Find where the given text appears and provide that cell's center as (X, Y) coordinate. 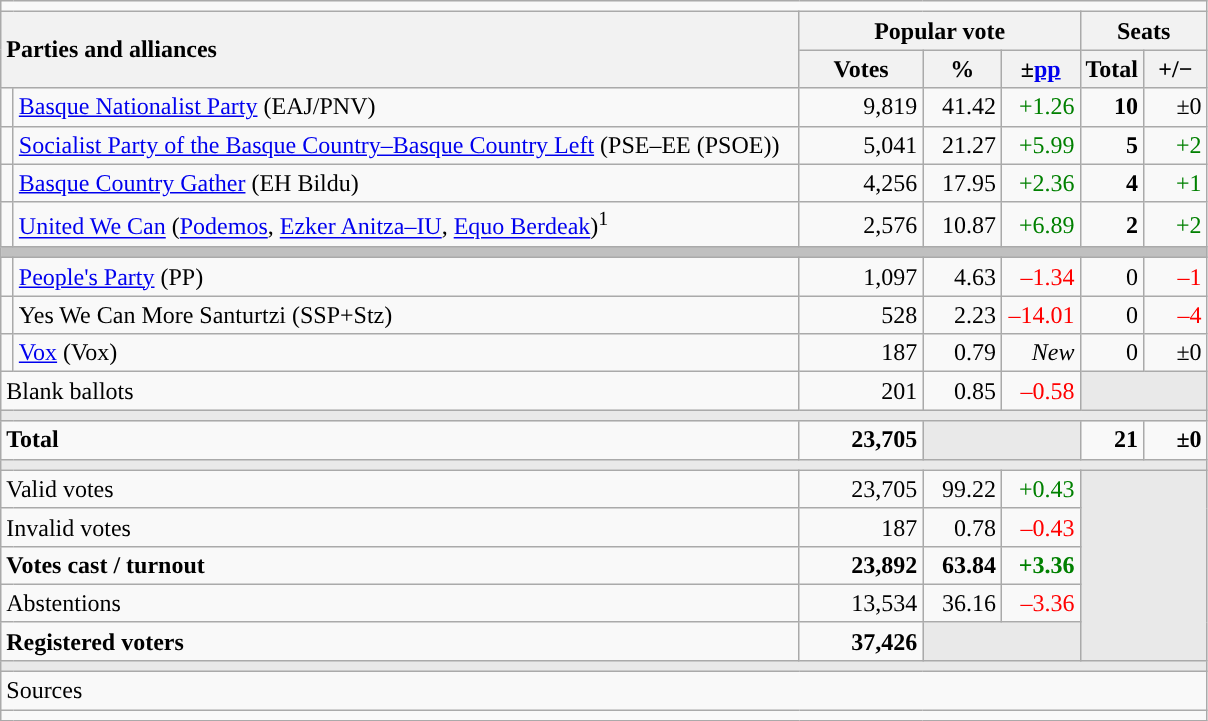
+/− (1176, 69)
–0.58 (1040, 391)
% (962, 69)
21.27 (962, 145)
Registered voters (400, 641)
9,819 (861, 107)
New (1040, 353)
+0.43 (1040, 489)
4.63 (962, 277)
0.78 (962, 527)
–0.43 (1040, 527)
Sources (604, 691)
+1 (1176, 183)
+3.36 (1040, 565)
1,097 (861, 277)
Seats (1144, 31)
United We Can (Podemos, Ezker Anitza–IU, Equo Berdeak)1 (406, 224)
Socialist Party of the Basque Country–Basque Country Left (PSE–EE (PSOE)) (406, 145)
+2.36 (1040, 183)
37,426 (861, 641)
Popular vote (940, 31)
Invalid votes (400, 527)
–1.34 (1040, 277)
10 (1112, 107)
0.79 (962, 353)
–4 (1176, 315)
5 (1112, 145)
–3.36 (1040, 603)
201 (861, 391)
2.23 (962, 315)
Abstentions (400, 603)
Yes We Can More Santurtzi (SSP+Stz) (406, 315)
2 (1112, 224)
23,892 (861, 565)
Votes cast / turnout (400, 565)
17.95 (962, 183)
0.85 (962, 391)
99.22 (962, 489)
±pp (1040, 69)
Parties and alliances (400, 50)
10.87 (962, 224)
+1.26 (1040, 107)
5,041 (861, 145)
Blank ballots (400, 391)
People's Party (PP) (406, 277)
528 (861, 315)
63.84 (962, 565)
4 (1112, 183)
Basque Nationalist Party (EAJ/PNV) (406, 107)
–1 (1176, 277)
–14.01 (1040, 315)
13,534 (861, 603)
4,256 (861, 183)
+5.99 (1040, 145)
+6.89 (1040, 224)
21 (1112, 440)
Vox (Vox) (406, 353)
2,576 (861, 224)
Valid votes (400, 489)
Basque Country Gather (EH Bildu) (406, 183)
36.16 (962, 603)
Votes (861, 69)
41.42 (962, 107)
